Scan for the cell matching the given text and deliver its [X, Y] coordinate at center. 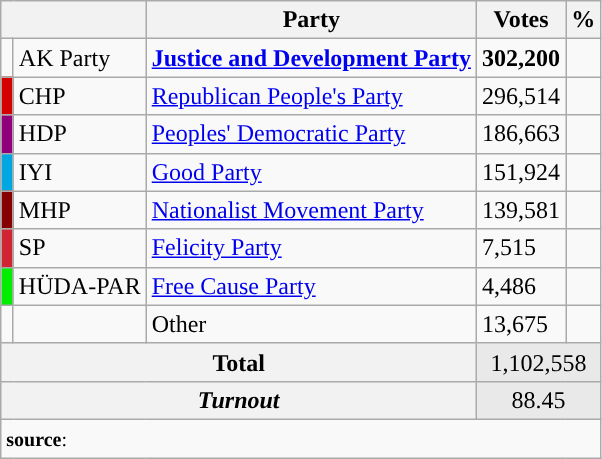
Total [239, 362]
% [584, 20]
296,514 [522, 96]
Votes [522, 20]
source: [301, 438]
AK Party [80, 58]
1,102,558 [539, 362]
Justice and Development Party [311, 58]
Good Party [311, 172]
7,515 [522, 248]
Nationalist Movement Party [311, 210]
Republican People's Party [311, 96]
Peoples' Democratic Party [311, 134]
Turnout [239, 400]
13,675 [522, 324]
HÜDA-PAR [80, 286]
302,200 [522, 58]
Felicity Party [311, 248]
139,581 [522, 210]
CHP [80, 96]
HDP [80, 134]
151,924 [522, 172]
Free Cause Party [311, 286]
88.45 [539, 400]
Party [311, 20]
IYI [80, 172]
4,486 [522, 286]
SP [80, 248]
186,663 [522, 134]
MHP [80, 210]
Other [311, 324]
